From the cell containing the given text, extract its center point as [X, Y] coordinate. 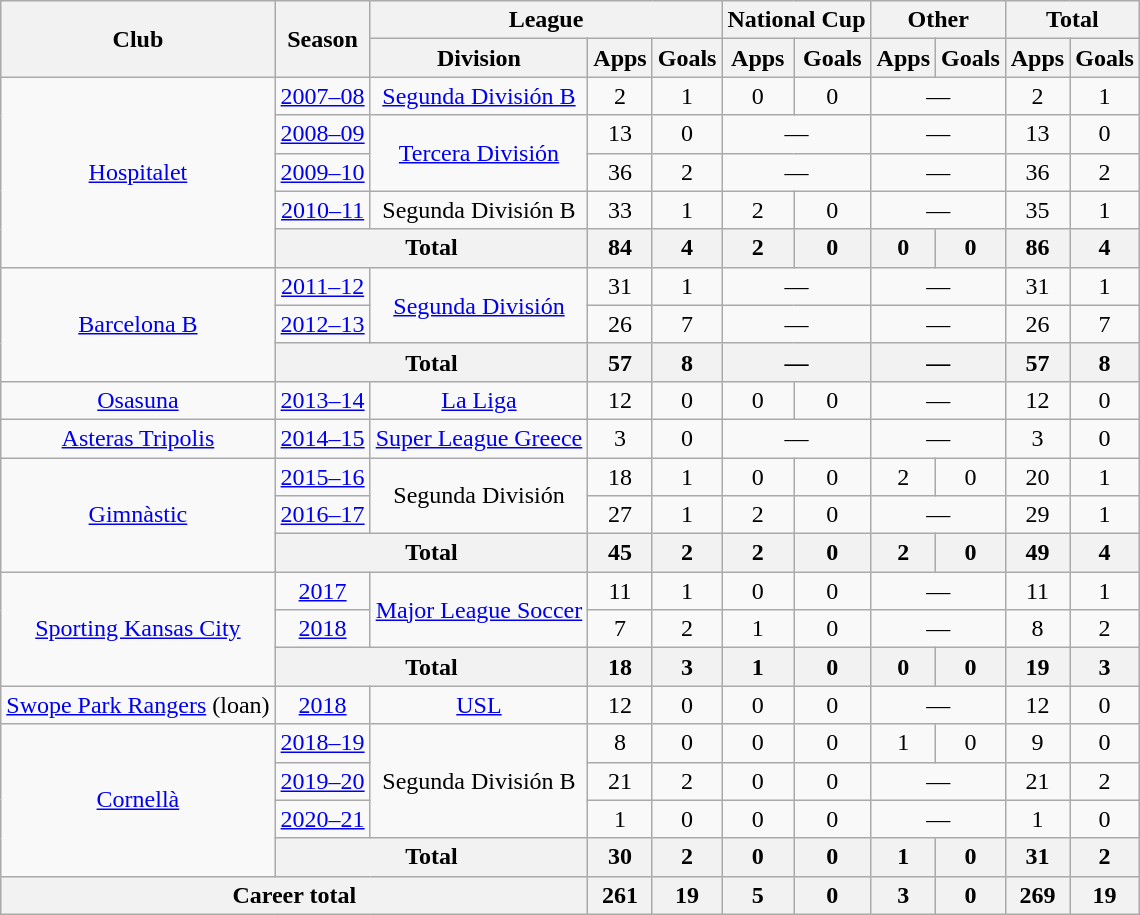
Cornellà [138, 800]
Career total [294, 895]
2014–15 [322, 438]
Swope Park Rangers (loan) [138, 705]
2011–12 [322, 286]
9 [1037, 743]
2008–09 [322, 134]
Major League Soccer [479, 610]
2013–14 [322, 400]
2016–17 [322, 515]
269 [1037, 895]
84 [620, 248]
33 [620, 210]
5 [758, 895]
Super League Greece [479, 438]
National Cup [796, 20]
86 [1037, 248]
49 [1037, 553]
261 [620, 895]
Gimnàstic [138, 515]
2010–11 [322, 210]
Barcelona B [138, 324]
2015–16 [322, 477]
45 [620, 553]
Sporting Kansas City [138, 629]
2012–13 [322, 324]
Club [138, 39]
2007–08 [322, 96]
20 [1037, 477]
2009–10 [322, 172]
2018–19 [322, 743]
Asteras Tripolis [138, 438]
Osasuna [138, 400]
2020–21 [322, 819]
La Liga [479, 400]
Other [938, 20]
Tercera División [479, 153]
30 [620, 857]
USL [479, 705]
27 [620, 515]
League [546, 20]
2017 [322, 591]
2019–20 [322, 781]
Hospitalet [138, 172]
Season [322, 39]
35 [1037, 210]
Division [479, 58]
29 [1037, 515]
